For the text-containing cell, return its midpoint in (X, Y) coordinate format. 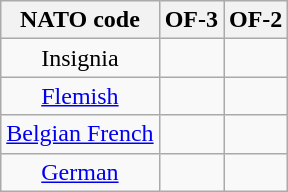
German (80, 172)
Flemish (80, 96)
NATO code (80, 20)
Insignia (80, 58)
Belgian French (80, 134)
OF-3 (191, 20)
OF-2 (256, 20)
